Return the [x, y] coordinate for the center point of the cell that contains the specified text.  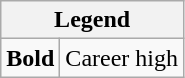
Career high [122, 58]
Legend [92, 20]
Bold [30, 58]
